Locate the cell with the specified text and output its (X, Y) center coordinate. 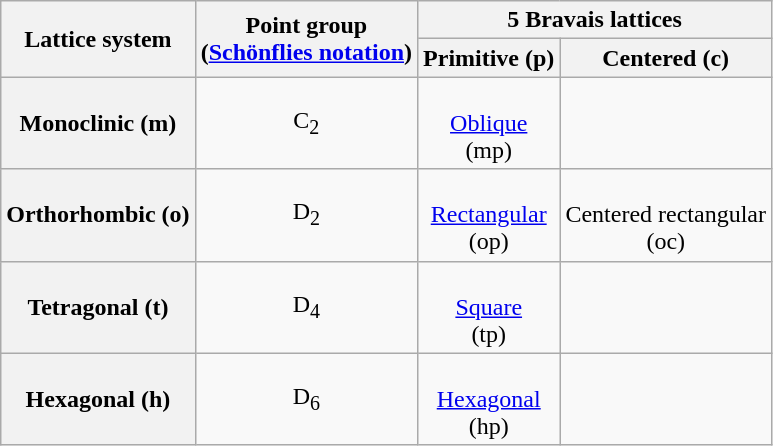
5 Bravais lattices (595, 20)
C2 (306, 123)
Primitive (p) (489, 58)
Tetragonal (t) (98, 307)
Orthorhombic (o) (98, 215)
Centered rectangular (oc) (666, 215)
D2 (306, 215)
Point group (Schönflies notation) (306, 39)
Hexagonal(hp) (489, 399)
Square(tp) (489, 307)
Oblique(mp) (489, 123)
Centered (c) (666, 58)
D4 (306, 307)
Monoclinic (m) (98, 123)
Lattice system (98, 39)
Hexagonal (h) (98, 399)
Rectangular(op) (489, 215)
D6 (306, 399)
